Scan for the cell matching the given text and deliver its (X, Y) coordinate at center. 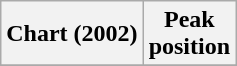
Peakposition (189, 34)
Chart (2002) (72, 34)
